Provide the (X, Y) coordinate of the cell's center where the given text is located.  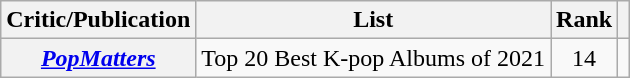
14 (584, 58)
PopMatters (98, 58)
Rank (584, 20)
Top 20 Best K-pop Albums of 2021 (374, 58)
Critic/Publication (98, 20)
List (374, 20)
